Return the [x, y] coordinate for the center point of the cell that contains the specified text.  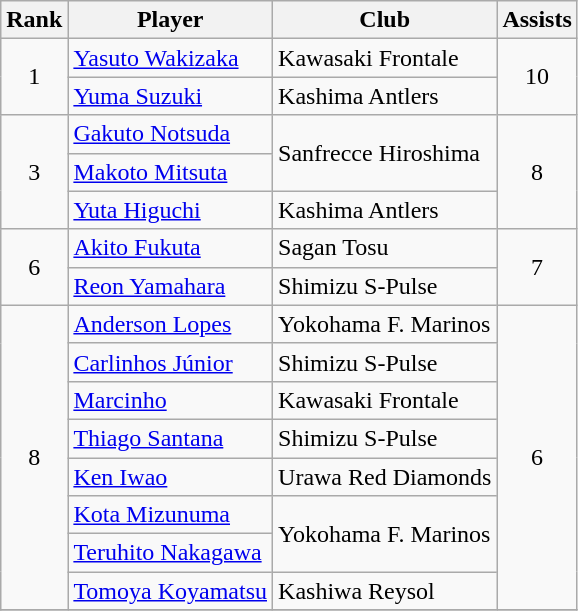
1 [34, 77]
Marcinho [170, 400]
Akito Fukuta [170, 248]
Yasuto Wakizaka [170, 58]
Yuma Suzuki [170, 96]
Sagan Tosu [385, 248]
Kota Mizunuma [170, 515]
Thiago Santana [170, 438]
Player [170, 20]
Carlinhos Júnior [170, 362]
Sanfrecce Hiroshima [385, 153]
Kashiwa Reysol [385, 591]
Assists [537, 20]
Yuta Higuchi [170, 210]
Reon Yamahara [170, 286]
Teruhito Nakagawa [170, 553]
Urawa Red Diamonds [385, 477]
Gakuto Notsuda [170, 134]
Makoto Mitsuta [170, 172]
Ken Iwao [170, 477]
3 [34, 172]
Tomoya Koyamatsu [170, 591]
7 [537, 267]
Rank [34, 20]
Anderson Lopes [170, 324]
10 [537, 77]
Club [385, 20]
